Detect which cell encompasses the target text, then output its (X, Y) center coordinate. 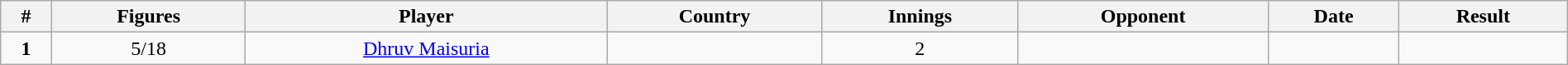
Innings (920, 17)
Dhruv Maisuria (427, 48)
Date (1334, 17)
5/18 (149, 48)
1 (26, 48)
# (26, 17)
Player (427, 17)
Result (1483, 17)
Opponent (1143, 17)
2 (920, 48)
Country (715, 17)
Figures (149, 17)
